Find where the given text appears and provide that cell's center as [x, y] coordinate. 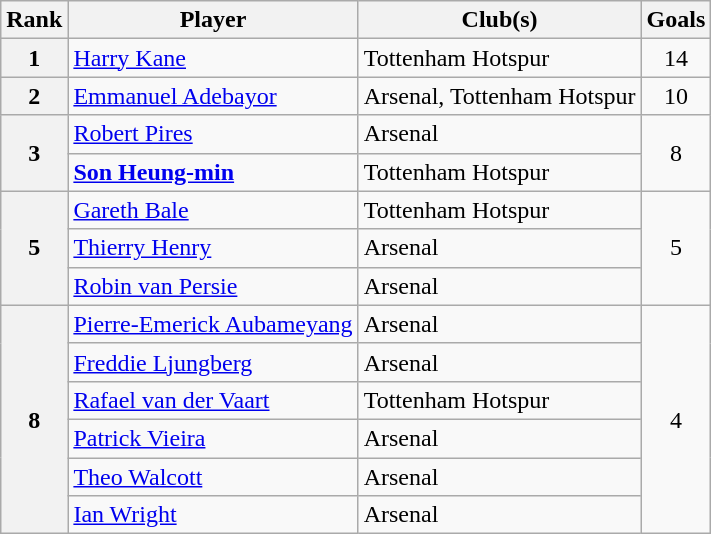
Patrick Vieira [213, 438]
10 [676, 96]
Theo Walcott [213, 477]
Player [213, 20]
Son Heung-min [213, 172]
Harry Kane [213, 58]
14 [676, 58]
4 [676, 419]
Robert Pires [213, 134]
2 [34, 96]
Robin van Persie [213, 286]
Freddie Ljungberg [213, 362]
Gareth Bale [213, 210]
1 [34, 58]
Rank [34, 20]
Arsenal, Tottenham Hotspur [500, 96]
3 [34, 153]
Thierry Henry [213, 248]
Rafael van der Vaart [213, 400]
Club(s) [500, 20]
Pierre-Emerick Aubameyang [213, 324]
Ian Wright [213, 515]
Goals [676, 20]
Emmanuel Adebayor [213, 96]
